Search for the cell housing the specified text and yield its [X, Y] center coordinate. 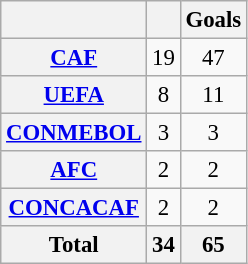
47 [213, 58]
8 [164, 95]
11 [213, 95]
CAF [74, 58]
Goals [213, 20]
34 [164, 245]
UEFA [74, 95]
Total [74, 245]
19 [164, 58]
CONCACAF [74, 208]
CONMEBOL [74, 133]
65 [213, 245]
AFC [74, 170]
